Locate the cell with the specified text and output its (x, y) center coordinate. 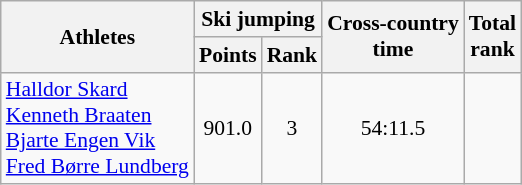
Halldor SkardKenneth BraatenBjarte Engen VikFred Børre Lundberg (98, 128)
Cross-country time (393, 36)
Ski jumping (258, 19)
901.0 (228, 128)
3 (292, 128)
Athletes (98, 36)
Rank (292, 55)
Points (228, 55)
54:11.5 (393, 128)
Total rank (492, 36)
